Extract the (X, Y) coordinate from the center of the cell holding the provided text.  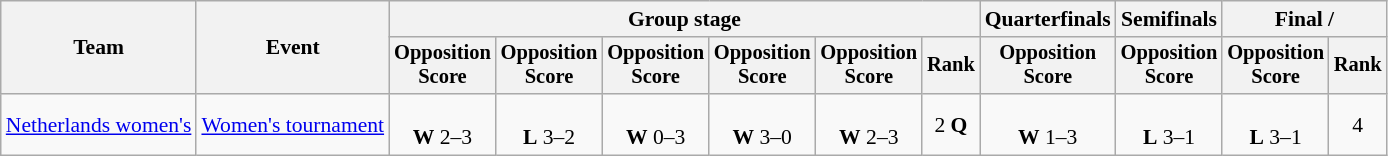
Semifinals (1170, 19)
Event (292, 48)
Final / (1304, 19)
W 1–3 (1048, 124)
2 Q (951, 124)
Netherlands women's (99, 124)
W 0–3 (656, 124)
L 3–2 (550, 124)
W 3–0 (762, 124)
Women's tournament (292, 124)
Group stage (684, 19)
Team (99, 48)
Quarterfinals (1048, 19)
4 (1358, 124)
